Detect which cell encompasses the target text, then output its [X, Y] center coordinate. 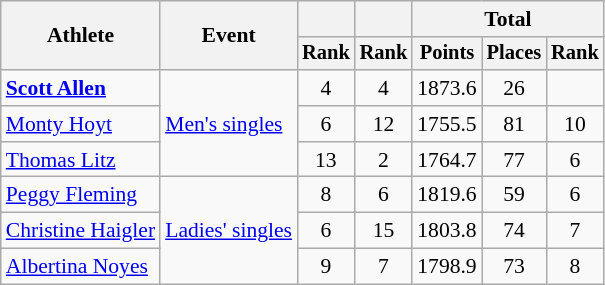
1819.6 [446, 195]
1803.8 [446, 231]
Christine Haigler [80, 231]
81 [514, 124]
73 [514, 267]
2 [384, 160]
Total [508, 19]
1798.9 [446, 267]
77 [514, 160]
Athlete [80, 36]
Albertina Noyes [80, 267]
1873.6 [446, 88]
Monty Hoyt [80, 124]
26 [514, 88]
1755.5 [446, 124]
Places [514, 54]
Ladies' singles [228, 230]
Thomas Litz [80, 160]
74 [514, 231]
9 [326, 267]
13 [326, 160]
Points [446, 54]
10 [575, 124]
12 [384, 124]
Event [228, 36]
59 [514, 195]
Peggy Fleming [80, 195]
Scott Allen [80, 88]
Men's singles [228, 124]
15 [384, 231]
1764.7 [446, 160]
